Provide the (X, Y) coordinate of the cell's center where the given text is located.  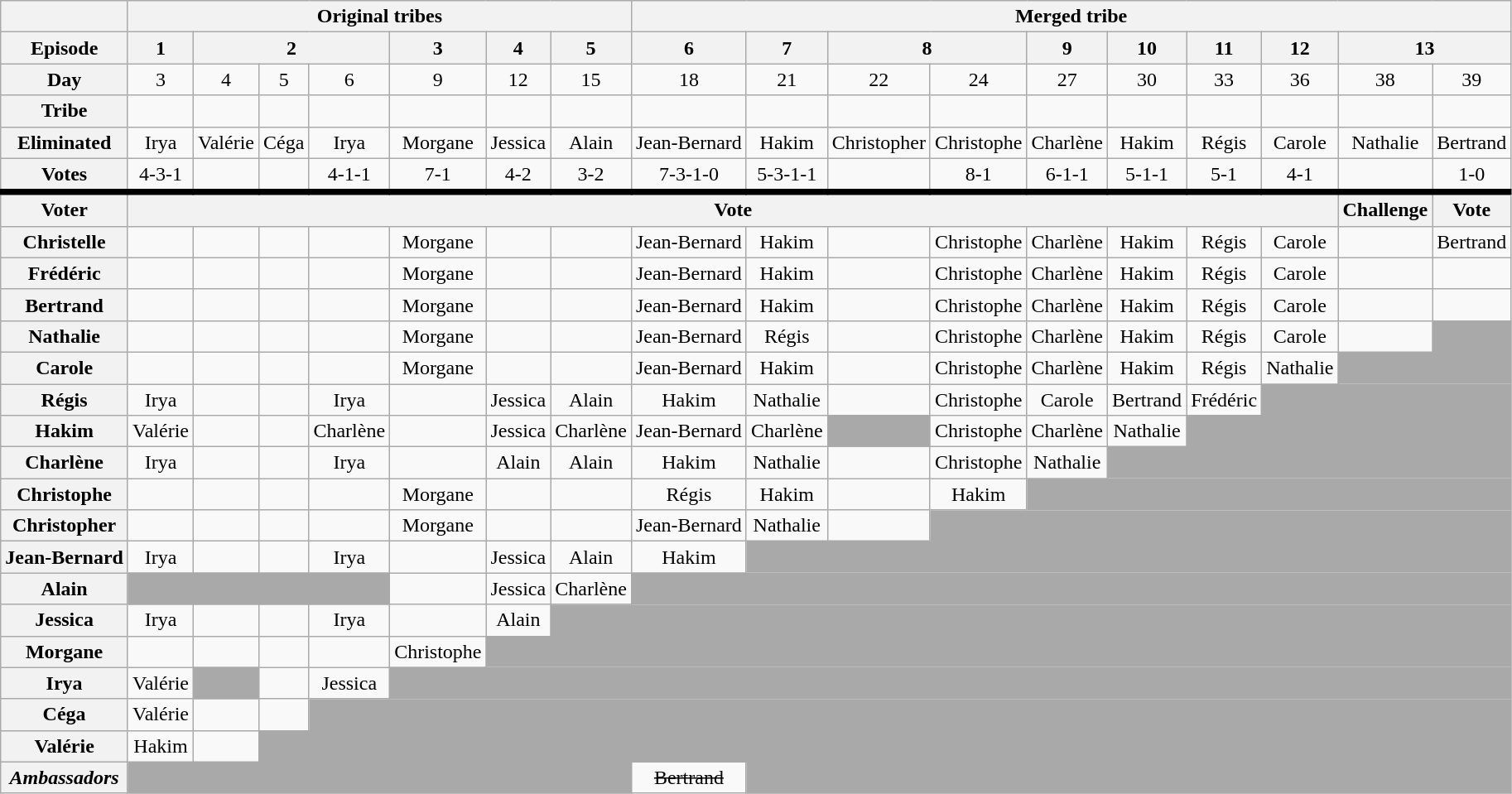
27 (1067, 79)
1-0 (1472, 176)
10 (1148, 48)
Tribe (65, 111)
7-1 (438, 176)
13 (1424, 48)
5-1-1 (1148, 176)
Episode (65, 48)
3-2 (591, 176)
33 (1224, 79)
Eliminated (65, 142)
1 (161, 48)
39 (1472, 79)
4-1-1 (349, 176)
11 (1224, 48)
8-1 (978, 176)
18 (689, 79)
4-3-1 (161, 176)
Challenge (1385, 209)
30 (1148, 79)
24 (978, 79)
Ambassadors (65, 777)
2 (291, 48)
Merged tribe (1071, 17)
8 (927, 48)
7 (787, 48)
5-3-1-1 (787, 176)
21 (787, 79)
7-3-1-0 (689, 176)
5-1 (1224, 176)
Voter (65, 209)
Original tribes (379, 17)
4-1 (1300, 176)
38 (1385, 79)
Day (65, 79)
15 (591, 79)
22 (879, 79)
4-2 (518, 176)
36 (1300, 79)
Christelle (65, 242)
Votes (65, 176)
6-1-1 (1067, 176)
